Identify which cell holds the provided text, then report its [X, Y] central coordinate. 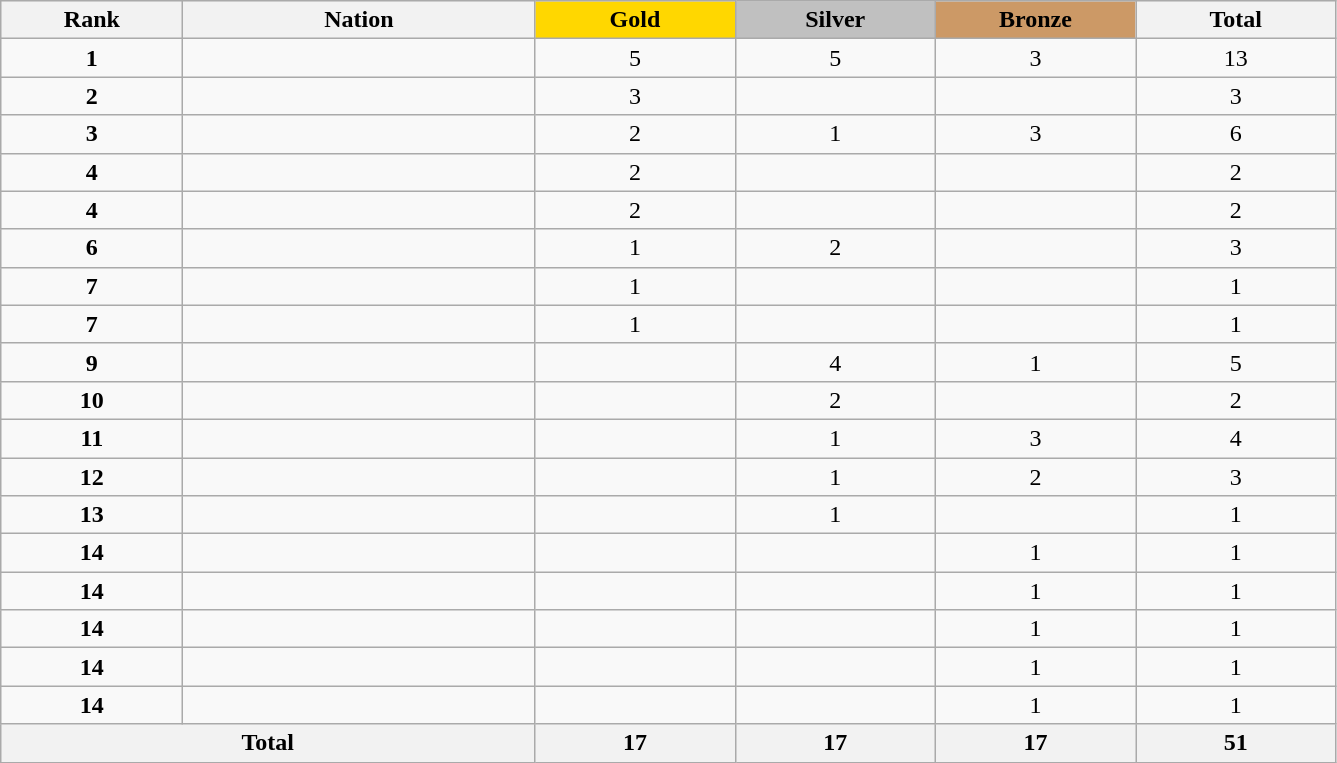
12 [92, 477]
Rank [92, 20]
11 [92, 438]
Bronze [1035, 20]
Silver [835, 20]
Nation [359, 20]
51 [1236, 743]
Gold [635, 20]
9 [92, 362]
10 [92, 400]
